Find where the given text appears and provide that cell's center as (X, Y) coordinate. 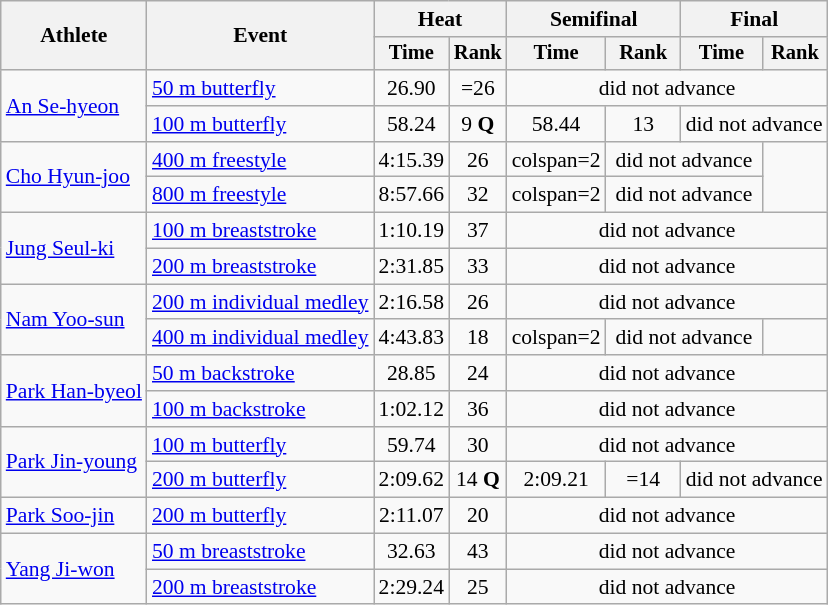
37 (478, 231)
4:15.39 (412, 160)
100 m backstroke (260, 409)
Park Han-byeol (74, 390)
14 Q (478, 480)
20 (478, 516)
59.74 (412, 445)
32.63 (412, 552)
4:43.83 (412, 338)
Cho Hyun-joo (74, 178)
50 m backstroke (260, 373)
1:10.19 (412, 231)
2:11.07 (412, 516)
32 (478, 195)
33 (478, 267)
Heat (440, 19)
=26 (478, 88)
25 (478, 587)
Park Jin-young (74, 462)
=14 (644, 480)
30 (478, 445)
2:29.24 (412, 587)
100 m breaststroke (260, 231)
2:31.85 (412, 267)
Yang Ji-won (74, 570)
Final (754, 19)
Event (260, 36)
13 (644, 124)
800 m freestyle (260, 195)
2:16.58 (412, 302)
36 (478, 409)
43 (478, 552)
Park Soo-jin (74, 516)
58.24 (412, 124)
Semifinal (594, 19)
400 m individual medley (260, 338)
1:02.12 (412, 409)
18 (478, 338)
50 m breaststroke (260, 552)
24 (478, 373)
50 m butterfly (260, 88)
9 Q (478, 124)
2:09.21 (556, 480)
28.85 (412, 373)
An Se-hyeon (74, 106)
26.90 (412, 88)
8:57.66 (412, 195)
400 m freestyle (260, 160)
Nam Yoo-sun (74, 320)
2:09.62 (412, 480)
Jung Seul-ki (74, 248)
Athlete (74, 36)
58.44 (556, 124)
200 m individual medley (260, 302)
